Return (x, y) of the center of cell containing provided text 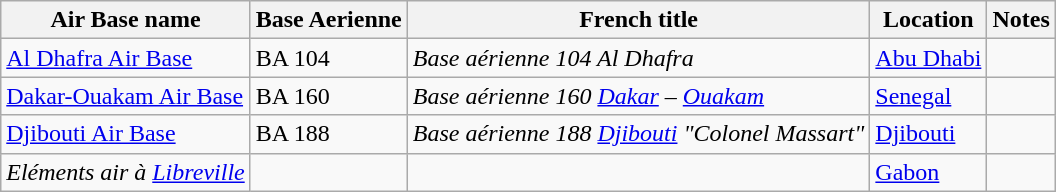
Senegal (928, 96)
BA 188 (328, 134)
Base Aerienne (328, 20)
Gabon (928, 172)
Base aérienne 104 Al Dhafra (638, 58)
Notes (1021, 20)
BA 160 (328, 96)
Abu Dhabi (928, 58)
Eléments air à Libreville (126, 172)
Air Base name (126, 20)
Djibouti Air Base (126, 134)
Al Dhafra Air Base (126, 58)
Dakar-Ouakam Air Base (126, 96)
Location (928, 20)
Base aérienne 188 Djibouti "Colonel Massart" (638, 134)
Djibouti (928, 134)
BA 104 (328, 58)
Base aérienne 160 Dakar – Ouakam (638, 96)
French title (638, 20)
